Provide the (x, y) coordinate of the cell's center where the given text is located.  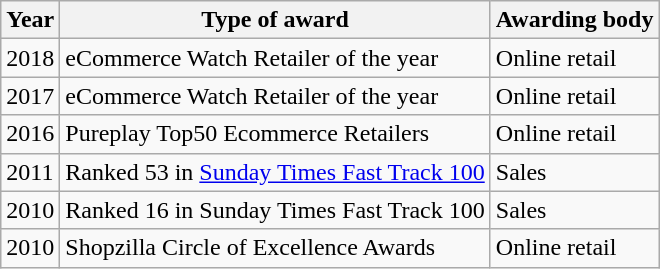
Ranked 16 in Sunday Times Fast Track 100 (275, 210)
2011 (30, 172)
Ranked 53 in Sunday Times Fast Track 100 (275, 172)
Shopzilla Circle of Excellence Awards (275, 248)
Pureplay Top50 Ecommerce Retailers (275, 134)
2016 (30, 134)
2018 (30, 58)
Awarding body (574, 20)
Year (30, 20)
2017 (30, 96)
Type of award (275, 20)
